Return [x, y] of the center of cell containing provided text 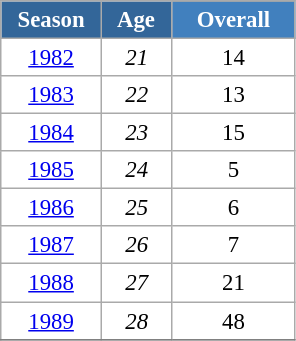
7 [234, 245]
5 [234, 170]
1988 [52, 283]
23 [136, 133]
1989 [52, 321]
Season [52, 20]
1984 [52, 133]
25 [136, 208]
13 [234, 95]
1986 [52, 208]
1987 [52, 245]
Age [136, 20]
1985 [52, 170]
15 [234, 133]
28 [136, 321]
22 [136, 95]
48 [234, 321]
27 [136, 283]
Overall [234, 20]
1982 [52, 58]
1983 [52, 95]
24 [136, 170]
26 [136, 245]
14 [234, 58]
6 [234, 208]
